Detect which cell encompasses the target text, then output its [x, y] center coordinate. 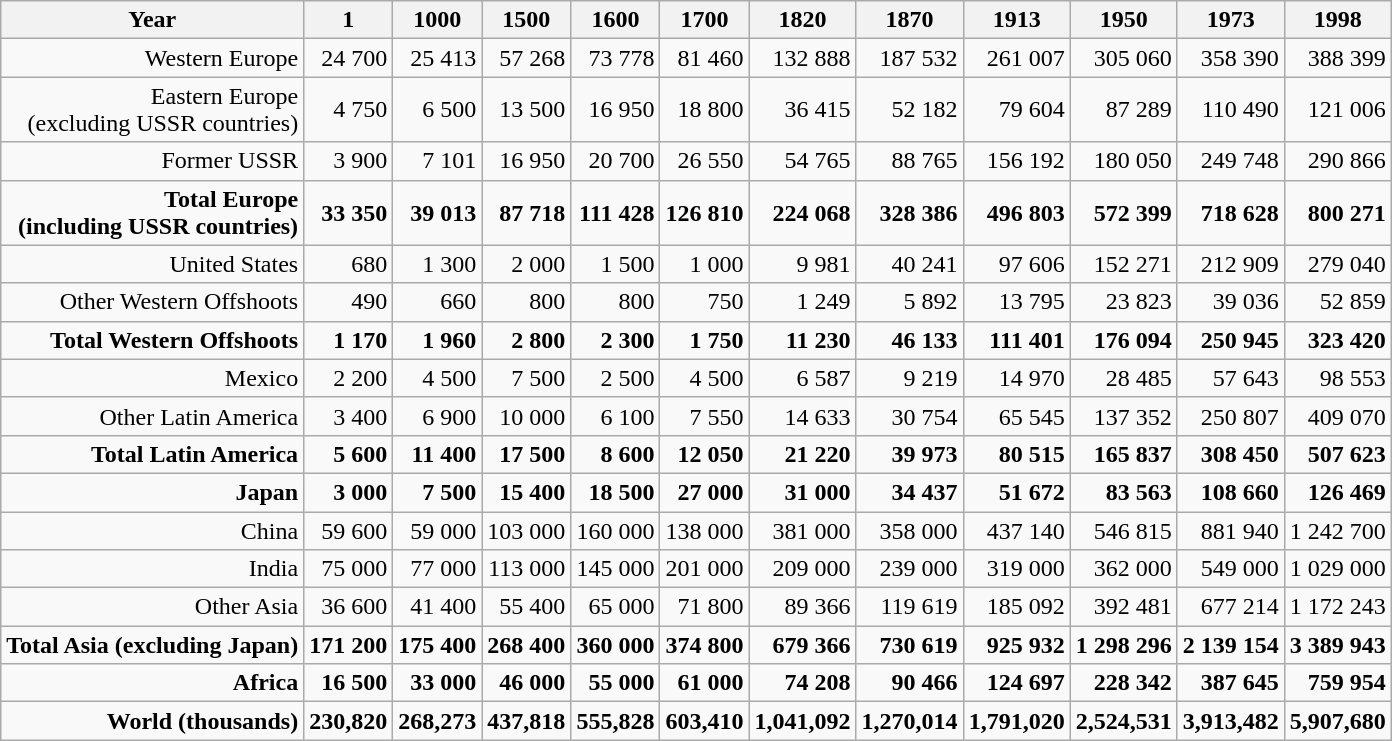
21 220 [802, 454]
185 092 [1016, 607]
8 600 [616, 454]
124 697 [1016, 683]
23 823 [1124, 302]
138 000 [704, 531]
108 660 [1230, 492]
46 000 [526, 683]
80 515 [1016, 454]
1 249 [802, 302]
387 645 [1230, 683]
603,410 [704, 721]
1000 [438, 20]
111 401 [1016, 340]
Other Latin America [152, 416]
2 200 [348, 378]
6 100 [616, 416]
392 481 [1124, 607]
328 386 [910, 212]
132 888 [802, 58]
5 892 [910, 302]
14 970 [1016, 378]
87 289 [1124, 110]
61 000 [704, 683]
9 219 [910, 378]
1700 [704, 20]
59 600 [348, 531]
113 000 [526, 569]
39 036 [1230, 302]
156 192 [1016, 161]
40 241 [910, 264]
358 390 [1230, 58]
83 563 [1124, 492]
Total Asia (excluding Japan) [152, 645]
18 500 [616, 492]
718 628 [1230, 212]
71 800 [704, 607]
360 000 [616, 645]
1998 [1338, 20]
750 [704, 302]
239 000 [910, 569]
126 469 [1338, 492]
111 428 [616, 212]
36 600 [348, 607]
6 500 [438, 110]
87 718 [526, 212]
30 754 [910, 416]
680 [348, 264]
209 000 [802, 569]
228 342 [1124, 683]
555,828 [616, 721]
57 643 [1230, 378]
800 271 [1338, 212]
1820 [802, 20]
27 000 [704, 492]
39 013 [438, 212]
20 700 [616, 161]
176 094 [1124, 340]
121 006 [1338, 110]
759 954 [1338, 683]
1,041,092 [802, 721]
1 029 000 [1338, 569]
36 415 [802, 110]
250 945 [1230, 340]
224 068 [802, 212]
33 350 [348, 212]
2 500 [616, 378]
13 500 [526, 110]
China [152, 531]
925 932 [1016, 645]
319 000 [1016, 569]
74 208 [802, 683]
305 060 [1124, 58]
1 298 296 [1124, 645]
119 619 [910, 607]
7 101 [438, 161]
Western Europe [152, 58]
Japan [152, 492]
3 900 [348, 161]
2,524,531 [1124, 721]
4 750 [348, 110]
3,913,482 [1230, 721]
261 007 [1016, 58]
33 000 [438, 683]
152 271 [1124, 264]
2 139 154 [1230, 645]
145 000 [616, 569]
59 000 [438, 531]
26 550 [704, 161]
3 400 [348, 416]
97 606 [1016, 264]
3 389 943 [1338, 645]
11 230 [802, 340]
1 242 700 [1338, 531]
Eastern Europe(excluding USSR countries) [152, 110]
World (thousands) [152, 721]
52 859 [1338, 302]
United States [152, 264]
546 815 [1124, 531]
55 400 [526, 607]
Former USSR [152, 161]
1 170 [348, 340]
Other Asia [152, 607]
1,270,014 [910, 721]
90 466 [910, 683]
110 490 [1230, 110]
1950 [1124, 20]
6 900 [438, 416]
496 803 [1016, 212]
1913 [1016, 20]
1500 [526, 20]
77 000 [438, 569]
India [152, 569]
201 000 [704, 569]
17 500 [526, 454]
16 500 [348, 683]
660 [438, 302]
1600 [616, 20]
65 545 [1016, 416]
409 070 [1338, 416]
15 400 [526, 492]
51 672 [1016, 492]
41 400 [438, 607]
1 750 [704, 340]
54 765 [802, 161]
268,273 [438, 721]
55 000 [616, 683]
175 400 [438, 645]
24 700 [348, 58]
677 214 [1230, 607]
Total Western Offshoots [152, 340]
7 550 [704, 416]
388 399 [1338, 58]
14 633 [802, 416]
1,791,020 [1016, 721]
180 050 [1124, 161]
187 532 [910, 58]
2 000 [526, 264]
65 000 [616, 607]
881 940 [1230, 531]
126 810 [704, 212]
323 420 [1338, 340]
2 800 [526, 340]
1 300 [438, 264]
2 300 [616, 340]
31 000 [802, 492]
160 000 [616, 531]
3 000 [348, 492]
Other Western Offshoots [152, 302]
308 450 [1230, 454]
1 172 243 [1338, 607]
52 182 [910, 110]
1973 [1230, 20]
730 619 [910, 645]
1 [348, 20]
46 133 [910, 340]
1870 [910, 20]
34 437 [910, 492]
88 765 [910, 161]
79 604 [1016, 110]
28 485 [1124, 378]
374 800 [704, 645]
679 366 [802, 645]
103 000 [526, 531]
507 623 [1338, 454]
9 981 [802, 264]
98 553 [1338, 378]
6 587 [802, 378]
1 960 [438, 340]
75 000 [348, 569]
1 000 [704, 264]
165 837 [1124, 454]
549 000 [1230, 569]
249 748 [1230, 161]
73 778 [616, 58]
230,820 [348, 721]
362 000 [1124, 569]
18 800 [704, 110]
250 807 [1230, 416]
381 000 [802, 531]
Mexico [152, 378]
89 366 [802, 607]
25 413 [438, 58]
11 400 [438, 454]
437 140 [1016, 531]
171 200 [348, 645]
279 040 [1338, 264]
5,907,680 [1338, 721]
290 866 [1338, 161]
12 050 [704, 454]
10 000 [526, 416]
137 352 [1124, 416]
Total Latin America [152, 454]
358 000 [910, 531]
437,818 [526, 721]
Africa [152, 683]
1 500 [616, 264]
Total Europe(including USSR countries) [152, 212]
490 [348, 302]
39 973 [910, 454]
212 909 [1230, 264]
57 268 [526, 58]
81 460 [704, 58]
5 600 [348, 454]
13 795 [1016, 302]
572 399 [1124, 212]
Year [152, 20]
268 400 [526, 645]
